Pinpoint the cell where the given text exists, returning its [x, y] midpoint coordinate. 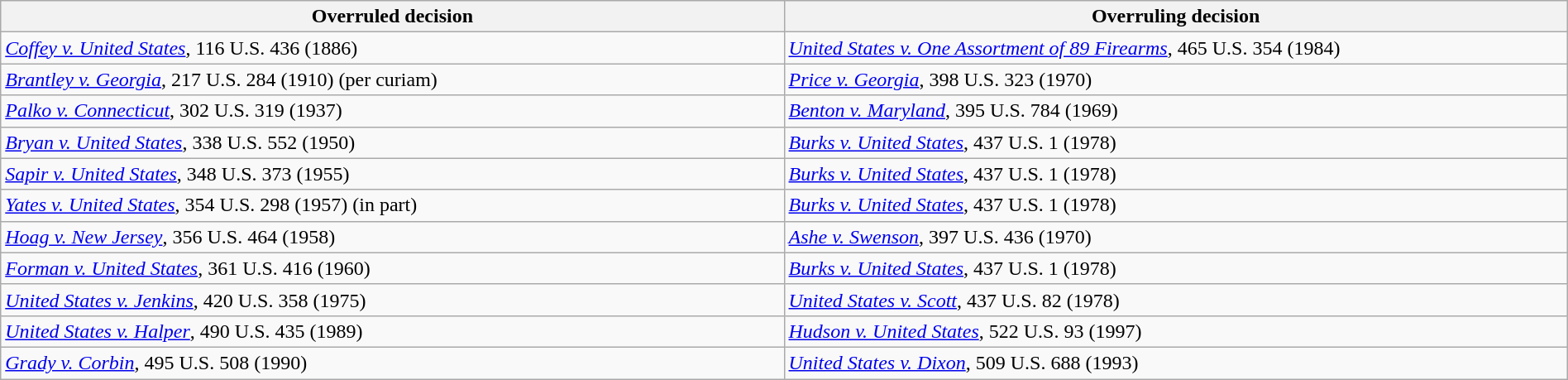
Hudson v. United States, 522 U.S. 93 (1997) [1176, 331]
United States v. Dixon, 509 U.S. 688 (1993) [1176, 363]
Palko v. Connecticut, 302 U.S. 319 (1937) [392, 111]
United States v. Scott, 437 U.S. 82 (1978) [1176, 300]
Grady v. Corbin, 495 U.S. 508 (1990) [392, 363]
Price v. Georgia, 398 U.S. 323 (1970) [1176, 79]
Bryan v. United States, 338 U.S. 552 (1950) [392, 142]
Benton v. Maryland, 395 U.S. 784 (1969) [1176, 111]
Hoag v. New Jersey, 356 U.S. 464 (1958) [392, 237]
Yates v. United States, 354 U.S. 298 (1957) (in part) [392, 205]
Overruling decision [1176, 17]
United States v. Halper, 490 U.S. 435 (1989) [392, 331]
Sapir v. United States, 348 U.S. 373 (1955) [392, 174]
United States v. Jenkins, 420 U.S. 358 (1975) [392, 300]
Coffey v. United States, 116 U.S. 436 (1886) [392, 48]
Ashe v. Swenson, 397 U.S. 436 (1970) [1176, 237]
Forman v. United States, 361 U.S. 416 (1960) [392, 268]
United States v. One Assortment of 89 Firearms, 465 U.S. 354 (1984) [1176, 48]
Brantley v. Georgia, 217 U.S. 284 (1910) (per curiam) [392, 79]
Overruled decision [392, 17]
